Provide the [X, Y] coordinate of the cell's center where the given text is located.  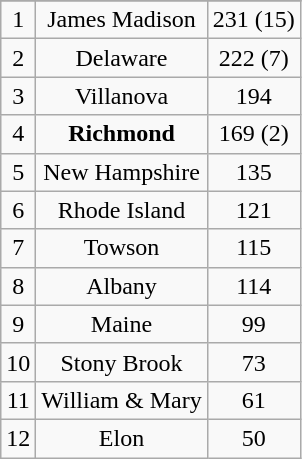
9 [18, 324]
8 [18, 286]
231 (15) [254, 20]
Stony Brook [122, 362]
Villanova [122, 96]
Maine [122, 324]
115 [254, 248]
Towson [122, 248]
Richmond [122, 134]
5 [18, 172]
11 [18, 400]
50 [254, 438]
Delaware [122, 58]
169 (2) [254, 134]
2 [18, 58]
222 (7) [254, 58]
73 [254, 362]
Rhode Island [122, 210]
4 [18, 134]
12 [18, 438]
114 [254, 286]
99 [254, 324]
6 [18, 210]
121 [254, 210]
Elon [122, 438]
7 [18, 248]
Albany [122, 286]
James Madison [122, 20]
10 [18, 362]
3 [18, 96]
61 [254, 400]
William & Mary [122, 400]
1 [18, 20]
New Hampshire [122, 172]
135 [254, 172]
194 [254, 96]
